For the text-containing cell, return its midpoint in [X, Y] coordinate format. 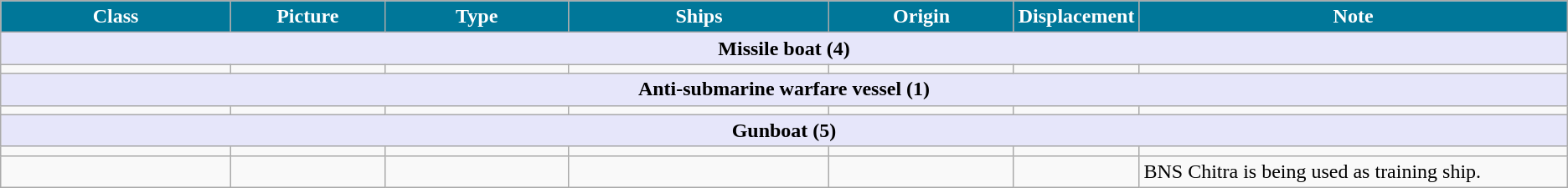
Picture [307, 17]
Anti-submarine warfare vessel (1) [784, 89]
Ships [699, 17]
Gunboat (5) [784, 130]
Type [477, 17]
Missile boat (4) [784, 48]
Origin [921, 17]
Note [1354, 17]
Class [116, 17]
BNS Chitra is being used as training ship. [1354, 171]
Displacement [1076, 17]
